Return the [X, Y] coordinate for the center point of the cell that contains the specified text.  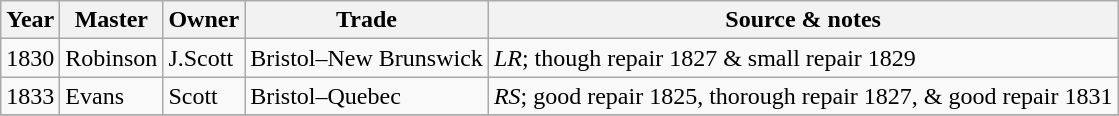
Owner [204, 20]
Bristol–Quebec [367, 96]
Bristol–New Brunswick [367, 58]
Year [30, 20]
J.Scott [204, 58]
LR; though repair 1827 & small repair 1829 [803, 58]
Scott [204, 96]
1833 [30, 96]
Source & notes [803, 20]
Evans [112, 96]
RS; good repair 1825, thorough repair 1827, & good repair 1831 [803, 96]
Robinson [112, 58]
1830 [30, 58]
Trade [367, 20]
Master [112, 20]
